Return (X, Y) of the center of cell containing provided text 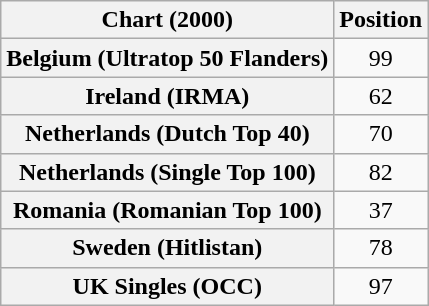
37 (381, 210)
Sweden (Hitlistan) (168, 248)
UK Singles (OCC) (168, 286)
97 (381, 286)
Ireland (IRMA) (168, 96)
Romania (Romanian Top 100) (168, 210)
Netherlands (Single Top 100) (168, 172)
78 (381, 248)
99 (381, 58)
Chart (2000) (168, 20)
62 (381, 96)
70 (381, 134)
Position (381, 20)
82 (381, 172)
Netherlands (Dutch Top 40) (168, 134)
Belgium (Ultratop 50 Flanders) (168, 58)
